Output the [X, Y] coordinate of the center of the cell containing the given text.  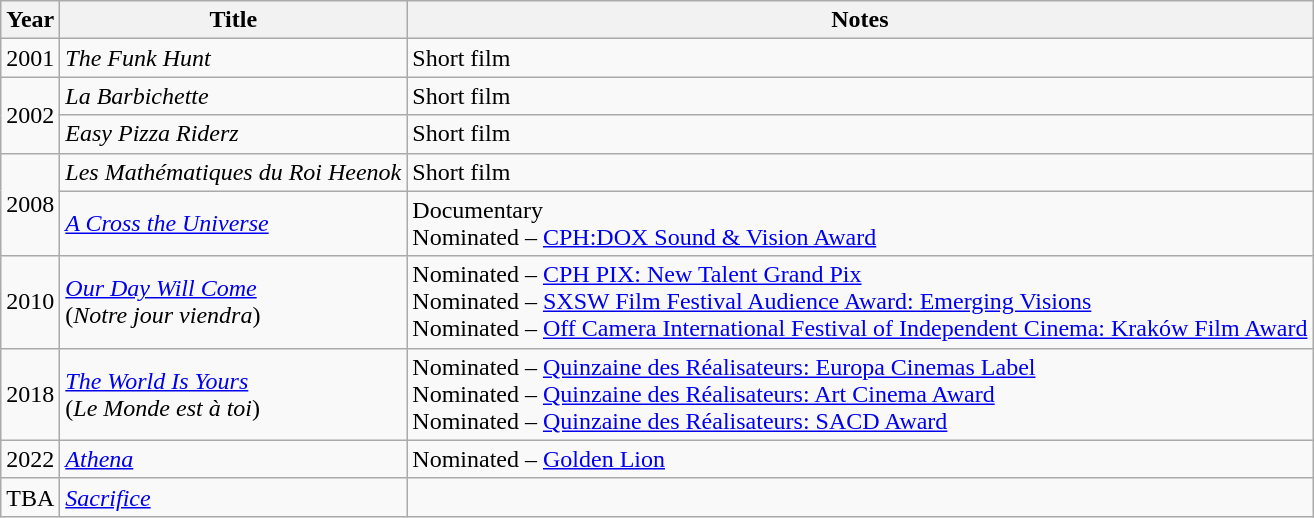
2010 [30, 302]
La Barbichette [234, 96]
Our Day Will Come(Notre jour viendra) [234, 302]
Sacrifice [234, 497]
DocumentaryNominated – CPH:DOX Sound & Vision Award [860, 224]
2001 [30, 58]
Athena [234, 459]
2022 [30, 459]
TBA [30, 497]
Notes [860, 20]
Title [234, 20]
The World Is Yours(Le Monde est à toi) [234, 394]
2002 [30, 115]
2008 [30, 204]
The Funk Hunt [234, 58]
Les Mathématiques du Roi Heenok [234, 172]
Easy Pizza Riderz [234, 134]
Year [30, 20]
2018 [30, 394]
A Cross the Universe [234, 224]
Nominated – Golden Lion [860, 459]
